Identify which cell holds the provided text, then report its [x, y] central coordinate. 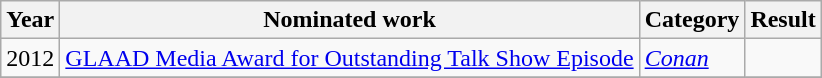
Nominated work [350, 20]
2012 [30, 58]
Conan [692, 58]
Year [30, 20]
GLAAD Media Award for Outstanding Talk Show Episode [350, 58]
Result [783, 20]
Category [692, 20]
